Find where the given text appears and provide that cell's center as (X, Y) coordinate. 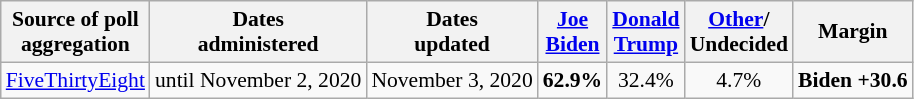
JoeBiden (572, 32)
FiveThirtyEight (76, 80)
Source of pollaggregation (76, 32)
Other/Undecided (739, 32)
32.4% (646, 80)
4.7% (739, 80)
Dates administered (258, 32)
November 3, 2020 (452, 80)
Biden +30.6 (853, 80)
until November 2, 2020 (258, 80)
DonaldTrump (646, 32)
Margin (853, 32)
Dates updated (452, 32)
62.9% (572, 80)
